From the cell containing the given text, extract its center point as [x, y] coordinate. 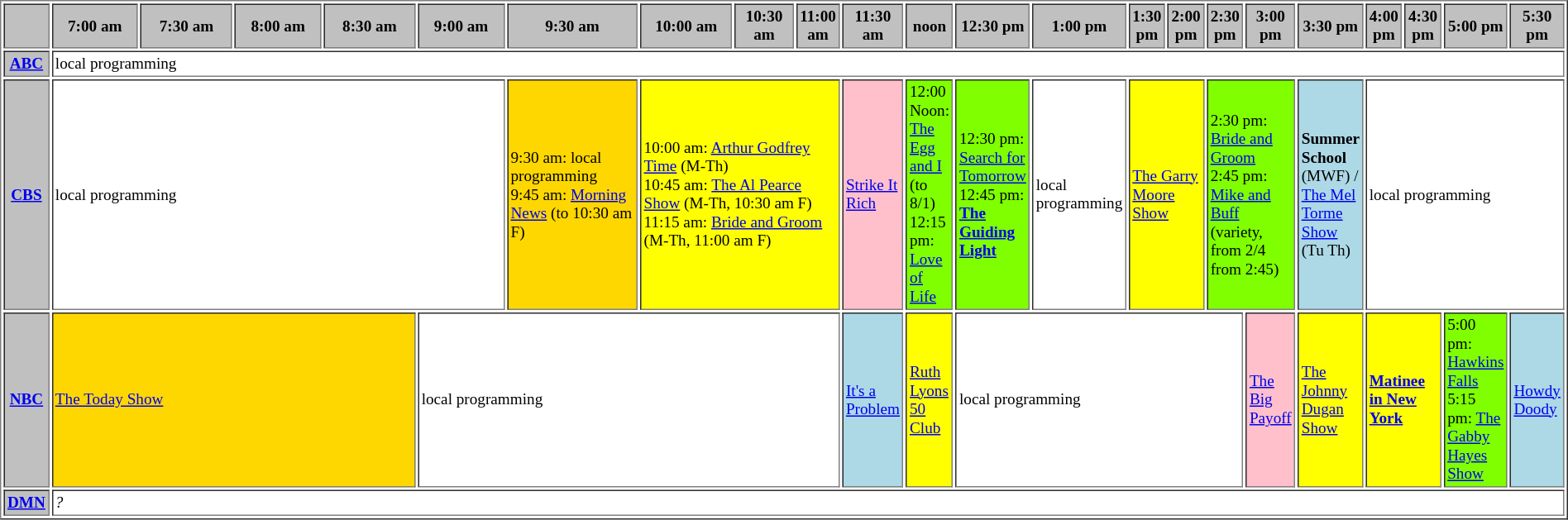
7:30 am [187, 26]
Howdy Doody [1537, 400]
4:30 pm [1422, 26]
2:00 pm [1186, 26]
? [807, 503]
10:00 am: Arthur Godfrey Time (M-Th)10:45 am: The Al Pearce Show (M-Th, 10:30 am F) 11:15 am: Bride and Groom (M-Th, 11:00 am F) [739, 195]
The Today Show [233, 400]
7:00 am [94, 26]
1:30 pm [1147, 26]
2:30 pm [1225, 26]
9:00 am [461, 26]
9:30 am: local programming9:45 am: Morning News (to 10:30 am F) [572, 195]
1:00 pm [1079, 26]
12:30 pm: Search for Tomorrow12:45 pm: The Guiding Light [992, 195]
8:30 am [370, 26]
12:00 Noon: The Egg and I (to 8/1)12:15 pm: Love of Life [930, 195]
Ruth Lyons 50 Club [930, 400]
4:00 pm [1384, 26]
5:00 pm [1475, 26]
12:30 pm [992, 26]
NBC [26, 400]
Strike It Rich [872, 195]
10:30 am [764, 26]
5:00 pm: Hawkins Falls5:15 pm: The Gabby Hayes Show [1475, 400]
Matinee in New York [1403, 400]
Summer School (MWF) / The Mel Torme Show (Tu Th) [1330, 195]
The Johnny Dugan Show [1330, 400]
8:00 am [278, 26]
3:00 pm [1270, 26]
2:30 pm: Bride and Groom2:45 pm: Mike and Buff (variety, from 2/4 from 2:45) [1250, 195]
It's a Problem [872, 400]
10:00 am [686, 26]
The Big Payoff [1270, 400]
noon [930, 26]
11:30 am [872, 26]
11:00 am [819, 26]
3:30 pm [1330, 26]
DMN [26, 503]
ABC [26, 64]
9:30 am [572, 26]
CBS [26, 195]
The Garry Moore Show [1166, 195]
5:30 pm [1537, 26]
